Find where the given text appears and provide that cell's center as (X, Y) coordinate. 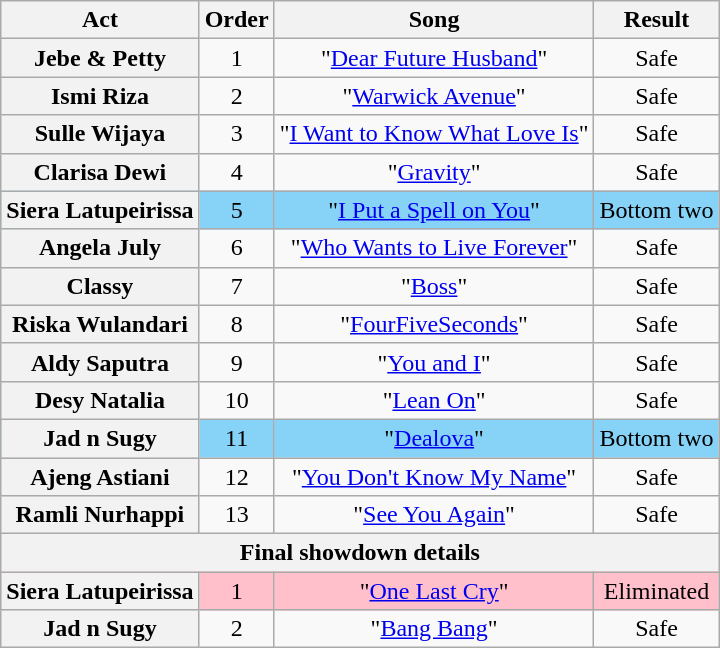
11 (236, 438)
Jebe & Petty (100, 58)
"I Want to Know What Love Is" (434, 134)
5 (236, 210)
3 (236, 134)
13 (236, 515)
"One Last Cry" (434, 591)
12 (236, 477)
Clarisa Dewi (100, 172)
"I Put a Spell on You" (434, 210)
Riska Wulandari (100, 324)
Aldy Saputra (100, 362)
"Warwick Avenue" (434, 96)
"Lean On" (434, 400)
"Boss" (434, 286)
Eliminated (656, 591)
Classy (100, 286)
"FourFiveSeconds" (434, 324)
"Bang Bang" (434, 629)
"Gravity" (434, 172)
"You and I" (434, 362)
Ramli Nurhappi (100, 515)
Song (434, 20)
8 (236, 324)
Result (656, 20)
7 (236, 286)
9 (236, 362)
"See You Again" (434, 515)
6 (236, 248)
"Who Wants to Live Forever" (434, 248)
Angela July (100, 248)
Final showdown details (360, 553)
Ajeng Astiani (100, 477)
"Dealova" (434, 438)
Desy Natalia (100, 400)
Sulle Wijaya (100, 134)
4 (236, 172)
"You Don't Know My Name" (434, 477)
Order (236, 20)
Act (100, 20)
10 (236, 400)
"Dear Future Husband" (434, 58)
Ismi Riza (100, 96)
